For the text-containing cell, return its midpoint in (X, Y) coordinate format. 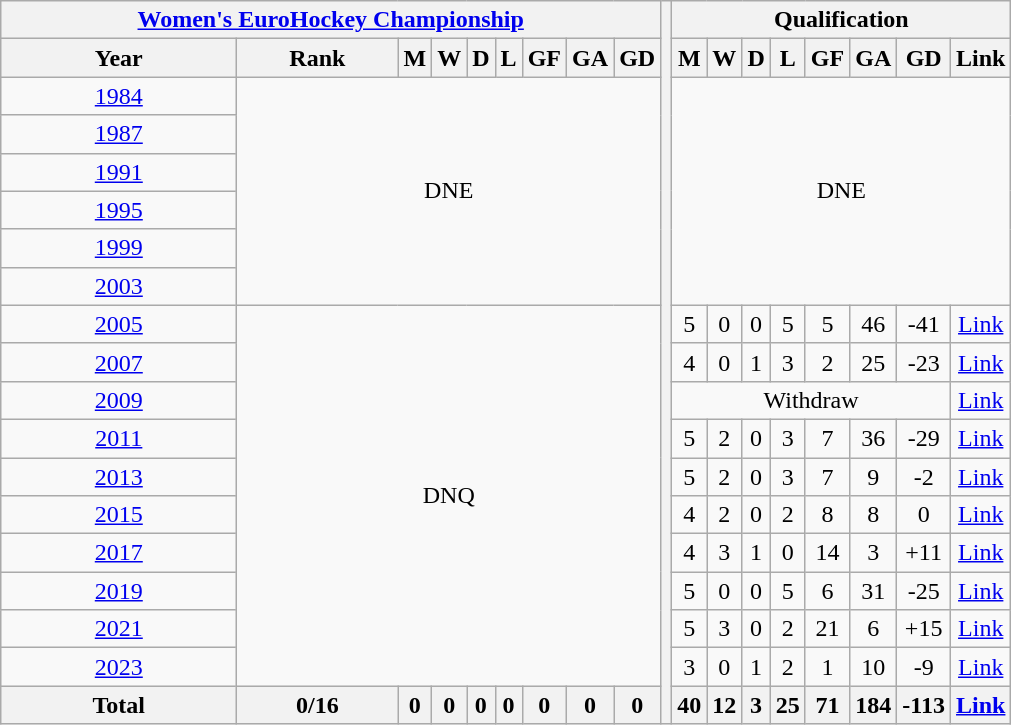
2005 (119, 324)
1995 (119, 210)
-25 (924, 591)
0/16 (318, 705)
2019 (119, 591)
12 (724, 705)
Withdraw (812, 400)
Qualification (842, 20)
14 (827, 553)
1984 (119, 96)
-9 (924, 667)
2017 (119, 553)
31 (874, 591)
+11 (924, 553)
2023 (119, 667)
36 (874, 438)
1999 (119, 248)
+15 (924, 629)
46 (874, 324)
1987 (119, 134)
2003 (119, 286)
DNQ (449, 496)
-113 (924, 705)
10 (874, 667)
2011 (119, 438)
Rank (318, 58)
Women's EuroHockey Championship (331, 20)
184 (874, 705)
2007 (119, 362)
71 (827, 705)
-41 (924, 324)
2021 (119, 629)
Year (119, 58)
40 (690, 705)
-2 (924, 477)
-29 (924, 438)
9 (874, 477)
2013 (119, 477)
Total (119, 705)
2015 (119, 515)
21 (827, 629)
2009 (119, 400)
-23 (924, 362)
1991 (119, 172)
